From the cell containing the given text, extract its center point as (x, y) coordinate. 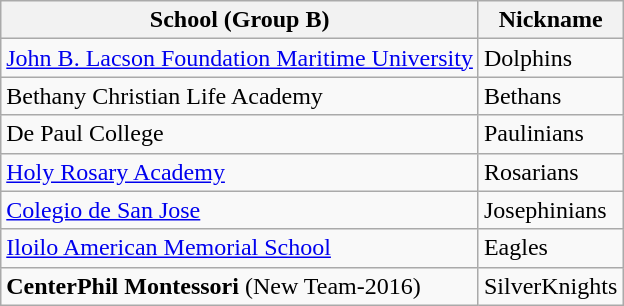
Dolphins (550, 58)
De Paul College (240, 134)
Nickname (550, 20)
Bethany Christian Life Academy (240, 96)
Eagles (550, 248)
John B. Lacson Foundation Maritime University (240, 58)
CenterPhil Montessori (New Team-2016) (240, 286)
Iloilo American Memorial School (240, 248)
Josephinians (550, 210)
Bethans (550, 96)
Paulinians (550, 134)
School (Group B) (240, 20)
Colegio de San Jose (240, 210)
Rosarians (550, 172)
SilverKnights (550, 286)
Holy Rosary Academy (240, 172)
